For the text-containing cell, return its midpoint in [X, Y] coordinate format. 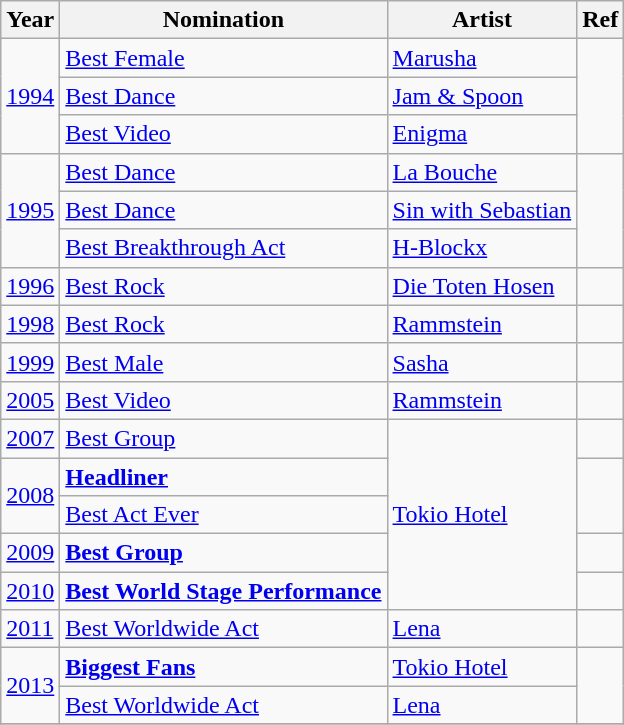
2010 [30, 591]
H-Blockx [482, 248]
2007 [30, 438]
2009 [30, 553]
Enigma [482, 134]
1994 [30, 96]
Ref [600, 20]
1995 [30, 210]
2005 [30, 400]
Marusha [482, 58]
Best Female [224, 58]
Sin with Sebastian [482, 210]
La Bouche [482, 172]
Best World Stage Performance [224, 591]
Best Breakthrough Act [224, 248]
Nomination [224, 20]
1996 [30, 286]
2013 [30, 686]
Headliner [224, 477]
1998 [30, 324]
Best Male [224, 362]
2011 [30, 629]
Sasha [482, 362]
Artist [482, 20]
2008 [30, 496]
Year [30, 20]
Biggest Fans [224, 667]
1999 [30, 362]
Die Toten Hosen [482, 286]
Best Act Ever [224, 515]
Jam & Spoon [482, 96]
